Determine the (x, y) coordinate at the center of the cell enclosing the given text.  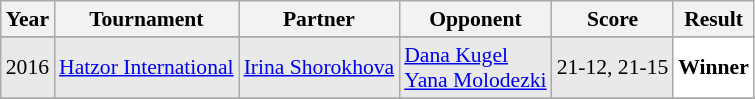
Opponent (475, 19)
Score (613, 19)
Hatzor International (146, 68)
Dana Kugel Yana Molodezki (475, 68)
21-12, 21-15 (613, 68)
Year (28, 19)
Partner (320, 19)
2016 (28, 68)
Winner (714, 68)
Irina Shorokhova (320, 68)
Result (714, 19)
Tournament (146, 19)
